Search for the cell housing the specified text and yield its (x, y) center coordinate. 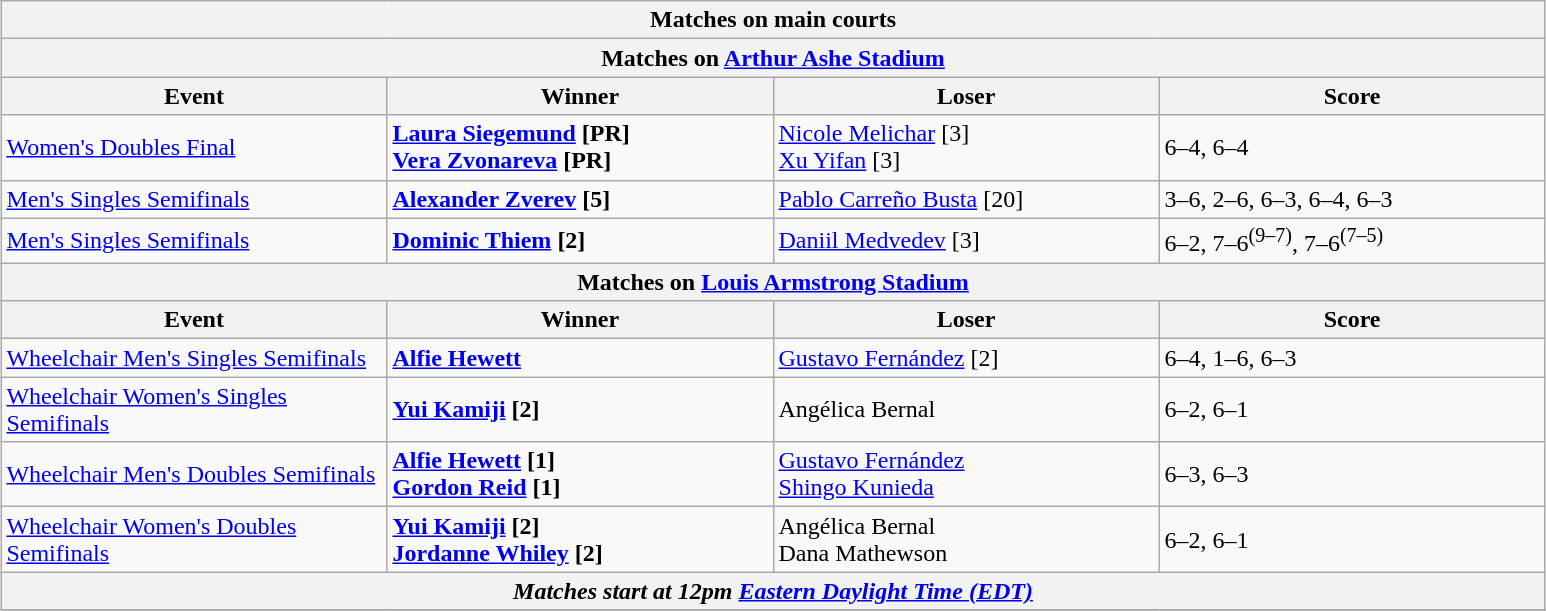
Alfie Hewett (580, 358)
Angélica Bernal Dana Mathewson (966, 540)
Matches on Louis Armstrong Stadium (773, 282)
Wheelchair Men's Singles Semifinals (194, 358)
Angélica Bernal (966, 410)
Wheelchair Men's Doubles Semifinals (194, 474)
Matches on Arthur Ashe Stadium (773, 58)
6–2, 7–6(9–7), 7–6(7–5) (1352, 240)
Wheelchair Women's Doubles Semifinals (194, 540)
6–3, 6–3 (1352, 474)
Wheelchair Women's Singles Semifinals (194, 410)
Laura Siegemund [PR] Vera Zvonareva [PR] (580, 148)
Pablo Carreño Busta [20] (966, 199)
Matches on main courts (773, 20)
Gustavo Fernández Shingo Kunieda (966, 474)
Matches start at 12pm Eastern Daylight Time (EDT) (773, 591)
Alexander Zverev [5] (580, 199)
6–4, 6–4 (1352, 148)
Dominic Thiem [2] (580, 240)
Nicole Melichar [3] Xu Yifan [3] (966, 148)
Women's Doubles Final (194, 148)
Yui Kamiji [2] Jordanne Whiley [2] (580, 540)
Gustavo Fernández [2] (966, 358)
6–4, 1–6, 6–3 (1352, 358)
Yui Kamiji [2] (580, 410)
Daniil Medvedev [3] (966, 240)
3–6, 2–6, 6–3, 6–4, 6–3 (1352, 199)
Alfie Hewett [1] Gordon Reid [1] (580, 474)
